Search for the cell housing the specified text and yield its [x, y] center coordinate. 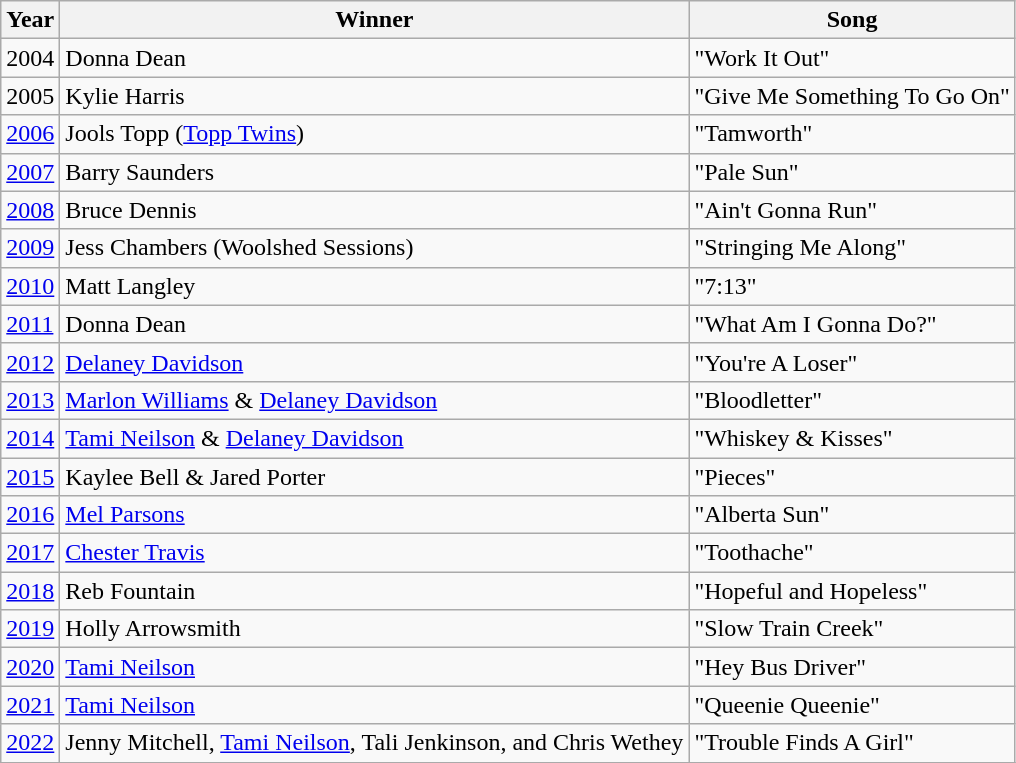
2008 [30, 210]
Tami Neilson & Delaney Davidson [374, 438]
Jools Topp (Topp Twins) [374, 134]
2011 [30, 324]
Song [852, 20]
2010 [30, 286]
Kylie Harris [374, 96]
Year [30, 20]
2013 [30, 400]
2015 [30, 477]
2022 [30, 743]
"Whiskey & Kisses" [852, 438]
2004 [30, 58]
2016 [30, 515]
2019 [30, 629]
Winner [374, 20]
2018 [30, 591]
"Hey Bus Driver" [852, 667]
"Trouble Finds A Girl" [852, 743]
"Tamworth" [852, 134]
"Queenie Queenie" [852, 705]
Mel Parsons [374, 515]
"Ain't Gonna Run" [852, 210]
2006 [30, 134]
2007 [30, 172]
"Stringing Me Along" [852, 248]
Bruce Dennis [374, 210]
"Give Me Something To Go On" [852, 96]
Reb Fountain [374, 591]
2009 [30, 248]
Barry Saunders [374, 172]
2021 [30, 705]
Kaylee Bell & Jared Porter [374, 477]
Jenny Mitchell, Tami Neilson, Tali Jenkinson, and Chris Wethey [374, 743]
"Bloodletter" [852, 400]
2005 [30, 96]
"Pale Sun" [852, 172]
2012 [30, 362]
"What Am I Gonna Do?" [852, 324]
"Slow Train Creek" [852, 629]
"Alberta Sun" [852, 515]
Delaney Davidson [374, 362]
2017 [30, 553]
"You're A Loser" [852, 362]
Matt Langley [374, 286]
Holly Arrowsmith [374, 629]
Jess Chambers (Woolshed Sessions) [374, 248]
Chester Travis [374, 553]
"7:13" [852, 286]
Marlon Williams & Delaney Davidson [374, 400]
"Pieces" [852, 477]
2020 [30, 667]
"Work It Out" [852, 58]
2014 [30, 438]
"Hopeful and Hopeless" [852, 591]
"Toothache" [852, 553]
